From the cell containing the given text, extract its center point as [X, Y] coordinate. 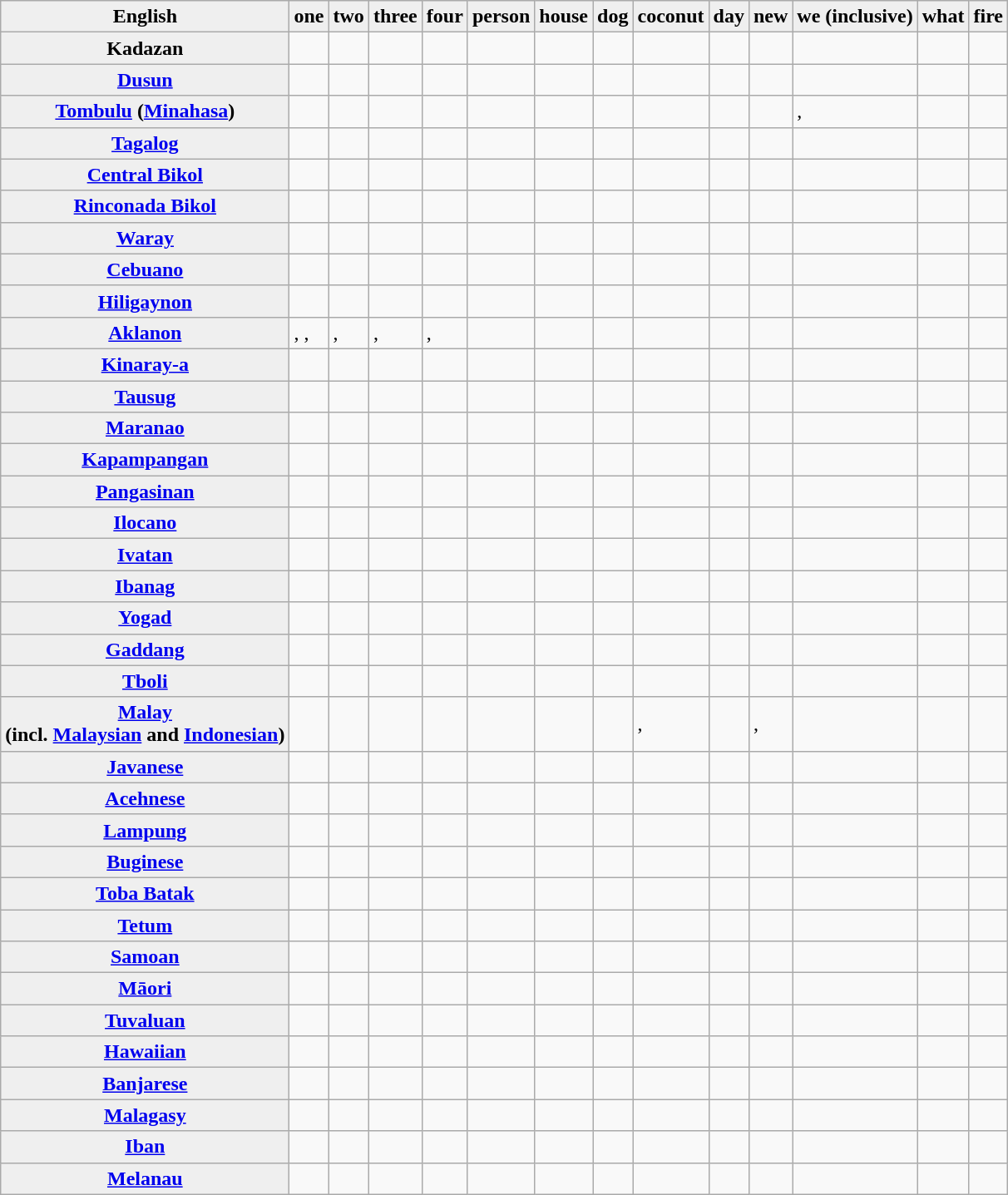
, , [309, 333]
Kadazan [145, 48]
Tagalog [145, 143]
fire [988, 17]
Toba Batak [145, 893]
Tetum [145, 926]
Pangasinan [145, 491]
Cebuano [145, 269]
Central Bikol [145, 175]
Javanese [145, 767]
Kinaray-a [145, 364]
Kapampangan [145, 460]
we (inclusive) [855, 17]
Māori [145, 989]
coconut [670, 17]
Ilocano [145, 523]
four [444, 17]
Aklanon [145, 333]
Iban [145, 1147]
Ivatan [145, 555]
Tboli [145, 681]
Hiligaynon [145, 301]
one [309, 17]
Gaddang [145, 649]
Buginese [145, 862]
Malagasy [145, 1115]
two [348, 17]
Tausug [145, 397]
new [770, 17]
what [943, 17]
Melanau [145, 1178]
Ibanag [145, 586]
Samoan [145, 957]
Banjarese [145, 1084]
Yogad [145, 618]
Hawaiian [145, 1052]
Tuvaluan [145, 1020]
Tombulu (Minahasa) [145, 111]
Maranao [145, 428]
English [145, 17]
house [564, 17]
Waray [145, 238]
Lampung [145, 830]
Dusun [145, 80]
person [501, 17]
dog [613, 17]
Rinconada Bikol [145, 206]
three [395, 17]
Acehnese [145, 798]
Malay(incl. Malaysian and Indonesian) [145, 723]
day [729, 17]
